Locate the cell with the specified text and output its [X, Y] center coordinate. 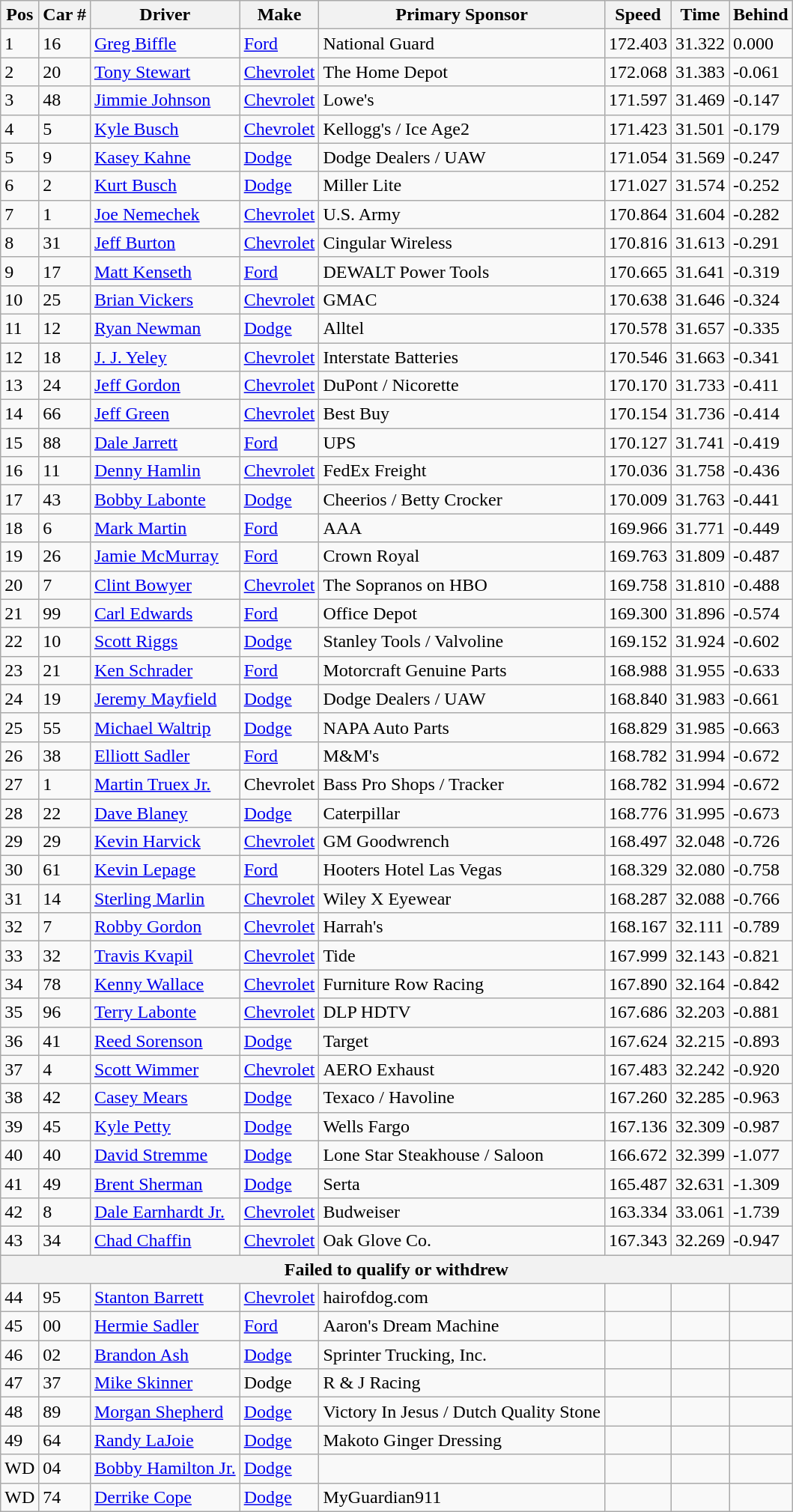
31.657 [701, 328]
66 [64, 414]
M&M's [462, 756]
Brian Vickers [165, 300]
167.260 [638, 1098]
-0.673 [761, 813]
Clint Bowyer [165, 585]
95 [64, 1298]
Speed [638, 15]
32.631 [701, 1183]
32.143 [701, 956]
Michael Waltrip [165, 727]
GMAC [462, 300]
168.988 [638, 670]
AAA [462, 528]
23 [19, 670]
32.203 [701, 1012]
88 [64, 443]
Matt Kenseth [165, 271]
Hermie Sadler [165, 1326]
Travis Kvapil [165, 956]
Primary Sponsor [462, 15]
Failed to qualify or withdrew [397, 1269]
31.983 [701, 699]
NAPA Auto Parts [462, 727]
-0.821 [761, 956]
46 [19, 1355]
Denny Hamlin [165, 471]
168.167 [638, 927]
-0.947 [761, 1240]
47 [19, 1383]
31.763 [701, 500]
-0.726 [761, 842]
-0.663 [761, 727]
-0.488 [761, 585]
04 [64, 1469]
Morgan Shepherd [165, 1412]
Lowe's [462, 100]
Sterling Marlin [165, 899]
13 [19, 386]
31.741 [701, 443]
31.569 [701, 157]
Bass Pro Shops / Tracker [462, 784]
33.061 [701, 1212]
Alltel [462, 328]
Oak Glove Co. [462, 1240]
61 [64, 870]
167.686 [638, 1012]
-0.441 [761, 500]
31.924 [701, 642]
Jeff Gordon [165, 386]
Texaco / Havoline [462, 1098]
-1.077 [761, 1155]
Jamie McMurray [165, 556]
167.890 [638, 984]
-0.319 [761, 271]
-0.324 [761, 300]
-0.436 [761, 471]
96 [64, 1012]
Scott Wimmer [165, 1069]
33 [19, 956]
32.309 [701, 1126]
Kurt Busch [165, 186]
Caterpillar [462, 813]
Kyle Busch [165, 129]
Carl Edwards [165, 613]
30 [19, 870]
-0.766 [761, 899]
Sprinter Trucking, Inc. [462, 1355]
170.864 [638, 214]
Martin Truex Jr. [165, 784]
J. J. Yeley [165, 357]
-0.789 [761, 927]
-0.414 [761, 414]
Kenny Wallace [165, 984]
171.423 [638, 129]
Terry Labonte [165, 1012]
Office Depot [462, 613]
168.829 [638, 727]
170.578 [638, 328]
167.136 [638, 1126]
MyGuardian911 [462, 1497]
The Sopranos on HBO [462, 585]
-0.881 [761, 1012]
Jeff Burton [165, 243]
55 [64, 727]
GM Goodwrench [462, 842]
Chad Chaffin [165, 1240]
166.672 [638, 1155]
31.322 [701, 43]
UPS [462, 443]
AERO Exhaust [462, 1069]
Kevin Harvick [165, 842]
170.154 [638, 414]
31.995 [701, 813]
Stanley Tools / Valvoline [462, 642]
Time [701, 15]
169.966 [638, 528]
The Home Depot [462, 72]
39 [19, 1126]
171.597 [638, 100]
Jimmie Johnson [165, 100]
31.810 [701, 585]
02 [64, 1355]
Pos [19, 15]
44 [19, 1298]
32.269 [701, 1240]
171.027 [638, 186]
Robby Gordon [165, 927]
-1.739 [761, 1212]
32.048 [701, 842]
-0.449 [761, 528]
170.009 [638, 500]
167.343 [638, 1240]
27 [19, 784]
Lone Star Steakhouse / Saloon [462, 1155]
31.469 [701, 100]
74 [64, 1497]
-0.842 [761, 984]
Motorcraft Genuine Parts [462, 670]
32.285 [701, 1098]
Serta [462, 1183]
-0.661 [761, 699]
-0.061 [761, 72]
Ryan Newman [165, 328]
170.127 [638, 443]
-0.602 [761, 642]
-0.920 [761, 1069]
31.733 [701, 386]
R & J Racing [462, 1383]
32.080 [701, 870]
Target [462, 1041]
Kyle Petty [165, 1126]
-0.247 [761, 157]
31.758 [701, 471]
32.088 [701, 899]
-0.419 [761, 443]
Greg Biffle [165, 43]
Crown Royal [462, 556]
169.763 [638, 556]
-0.179 [761, 129]
31.771 [701, 528]
31.985 [701, 727]
Budweiser [462, 1212]
-0.291 [761, 243]
Casey Mears [165, 1098]
-0.341 [761, 357]
-0.411 [761, 386]
Harrah's [462, 927]
Makoto Ginger Dressing [462, 1440]
89 [64, 1412]
Derrike Cope [165, 1497]
DuPont / Nicorette [462, 386]
168.329 [638, 870]
32.111 [701, 927]
170.546 [638, 357]
Jeremy Mayfield [165, 699]
99 [64, 613]
-0.335 [761, 328]
Kevin Lepage [165, 870]
31.501 [701, 129]
170.816 [638, 243]
31.383 [701, 72]
168.497 [638, 842]
167.483 [638, 1069]
Mark Martin [165, 528]
-0.987 [761, 1126]
15 [19, 443]
-0.893 [761, 1041]
Cheerios / Betty Crocker [462, 500]
171.054 [638, 157]
169.152 [638, 642]
Tony Stewart [165, 72]
Interstate Batteries [462, 357]
31.896 [701, 613]
Ken Schrader [165, 670]
Elliott Sadler [165, 756]
31.646 [701, 300]
31.641 [701, 271]
Aaron's Dream Machine [462, 1326]
Scott Riggs [165, 642]
Wiley X Eyewear [462, 899]
31.574 [701, 186]
Make [279, 15]
170.036 [638, 471]
U.S. Army [462, 214]
31.663 [701, 357]
Kellogg's / Ice Age2 [462, 129]
00 [64, 1326]
169.758 [638, 585]
Brent Sherman [165, 1183]
32.399 [701, 1155]
David Stremme [165, 1155]
31.604 [701, 214]
168.287 [638, 899]
Randy LaJoie [165, 1440]
28 [19, 813]
168.776 [638, 813]
Best Buy [462, 414]
31.736 [701, 414]
0.000 [761, 43]
-0.252 [761, 186]
32.242 [701, 1069]
-0.633 [761, 670]
DEWALT Power Tools [462, 271]
Dale Jarrett [165, 443]
163.334 [638, 1212]
-1.309 [761, 1183]
Wells Fargo [462, 1126]
Furniture Row Racing [462, 984]
DLP HDTV [462, 1012]
31.613 [701, 243]
-0.147 [761, 100]
-0.574 [761, 613]
Victory In Jesus / Dutch Quality Stone [462, 1412]
168.840 [638, 699]
35 [19, 1012]
-0.758 [761, 870]
Driver [165, 15]
-0.963 [761, 1098]
165.487 [638, 1183]
Miller Lite [462, 186]
Joe Nemechek [165, 214]
172.068 [638, 72]
31.809 [701, 556]
Kasey Kahne [165, 157]
167.999 [638, 956]
32.215 [701, 1041]
Cingular Wireless [462, 243]
167.624 [638, 1041]
64 [64, 1440]
32.164 [701, 984]
hairofdog.com [462, 1298]
Jeff Green [165, 414]
-0.282 [761, 214]
Tide [462, 956]
170.638 [638, 300]
78 [64, 984]
FedEx Freight [462, 471]
Stanton Barrett [165, 1298]
Mike Skinner [165, 1383]
3 [19, 100]
170.665 [638, 271]
Behind [761, 15]
National Guard [462, 43]
Hooters Hotel Las Vegas [462, 870]
Reed Sorenson [165, 1041]
Car # [64, 15]
Bobby Hamilton Jr. [165, 1469]
31.955 [701, 670]
Brandon Ash [165, 1355]
Bobby Labonte [165, 500]
170.170 [638, 386]
Dave Blaney [165, 813]
172.403 [638, 43]
36 [19, 1041]
Dale Earnhardt Jr. [165, 1212]
169.300 [638, 613]
-0.487 [761, 556]
